Return the (x, y) coordinate for the center point of the cell that contains the specified text.  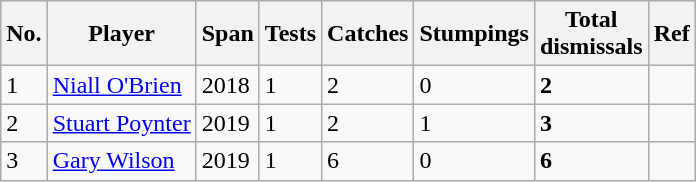
Totaldismissals (591, 34)
No. (24, 34)
Stuart Poynter (122, 123)
Gary Wilson (122, 161)
Stumpings (474, 34)
2018 (228, 85)
Player (122, 34)
Ref (672, 34)
Catches (368, 34)
Niall O'Brien (122, 85)
Tests (290, 34)
Span (228, 34)
